Identify which cell holds the provided text, then report its [X, Y] central coordinate. 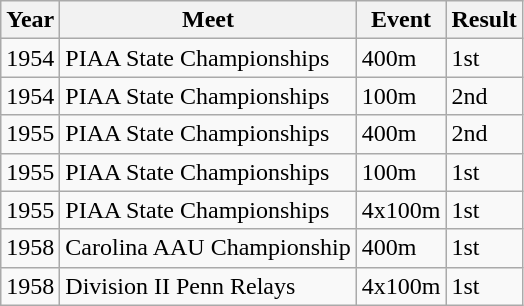
Carolina AAU Championship [208, 248]
Meet [208, 20]
Division II Penn Relays [208, 286]
Year [30, 20]
Event [401, 20]
Result [484, 20]
